Detect which cell encompasses the target text, then output its (x, y) center coordinate. 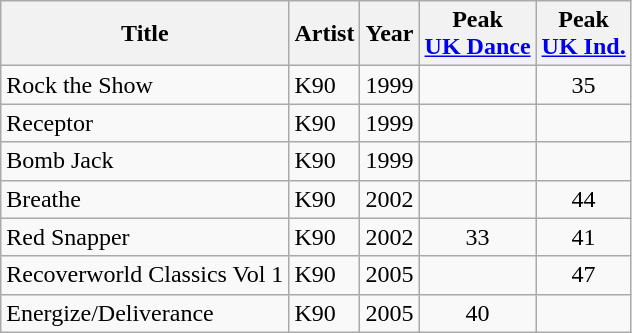
47 (584, 275)
Red Snapper (145, 237)
35 (584, 85)
Bomb Jack (145, 161)
Year (390, 34)
Title (145, 34)
Energize/Deliverance (145, 313)
33 (478, 237)
Rock the Show (145, 85)
Breathe (145, 199)
44 (584, 199)
Artist (324, 34)
Recoverworld Classics Vol 1 (145, 275)
40 (478, 313)
Receptor (145, 123)
Peak UK Dance (478, 34)
41 (584, 237)
Peak UK Ind. (584, 34)
